Capture the cell that displays the provided text and extract its (x, y) central coordinate. 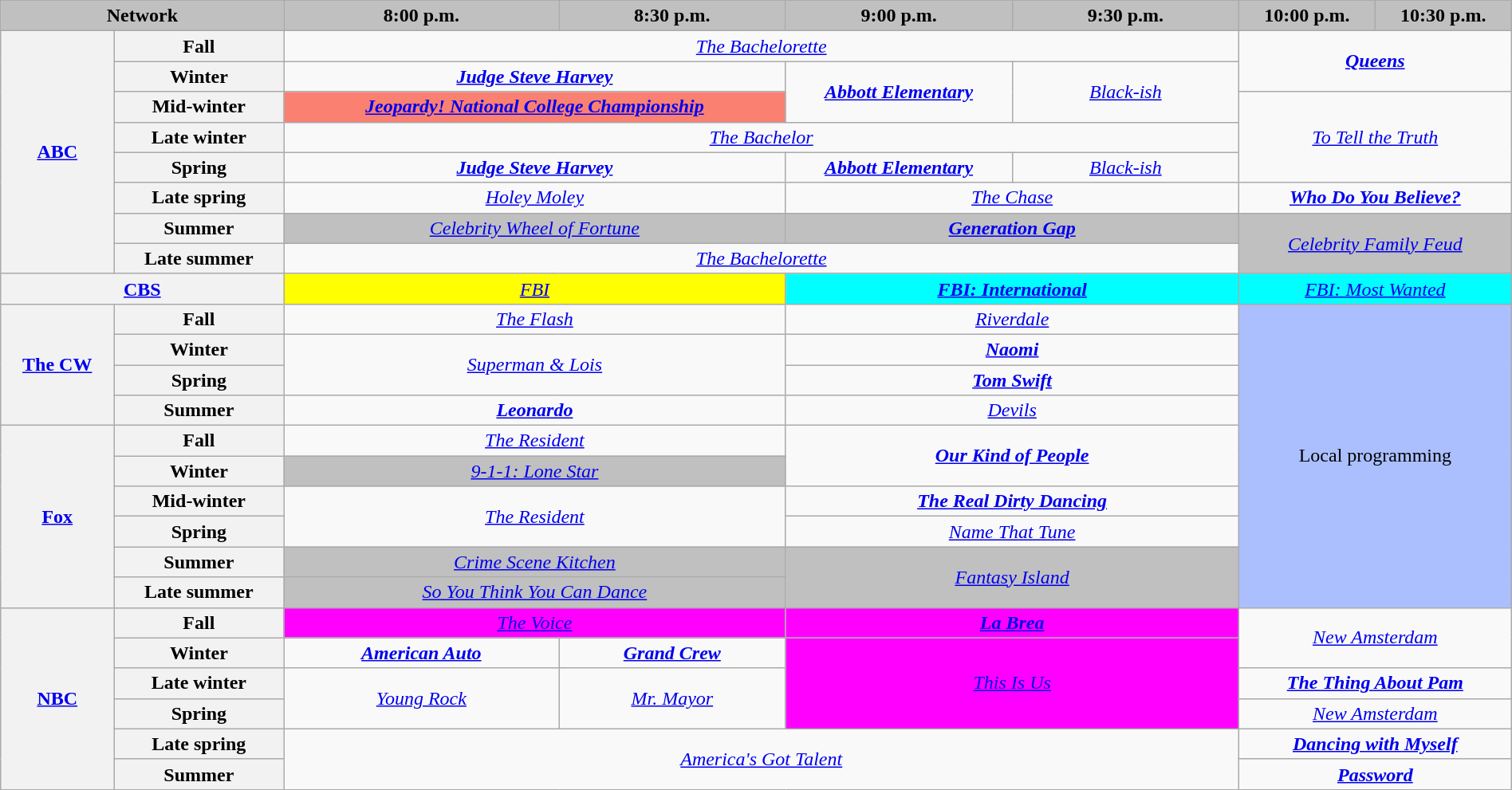
Generation Gap (1013, 228)
The Thing About Pam (1375, 683)
FBI (534, 289)
Superman & Lois (534, 364)
Riverdale (1013, 319)
Name That Tune (1013, 532)
Mr. Mayor (672, 698)
8:30 p.m. (672, 16)
America's Got Talent (761, 759)
American Auto (421, 653)
La Brea (1013, 623)
9:30 p.m. (1125, 16)
Celebrity Family Feud (1375, 243)
Password (1375, 774)
Who Do You Believe? (1375, 198)
Young Rock (421, 698)
The Real Dirty Dancing (1013, 501)
This Is Us (1013, 683)
Jeopardy! National College Championship (534, 107)
Network (142, 16)
10:00 p.m. (1306, 16)
The Bachelor (761, 137)
The Flash (534, 319)
Fantasy Island (1013, 577)
Queens (1375, 61)
Devils (1013, 411)
Dancing with Myself (1375, 744)
ABC (57, 152)
So You Think You Can Dance (534, 592)
9-1-1: Lone Star (534, 471)
NBC (57, 698)
FBI: Most Wanted (1375, 289)
The Chase (1013, 198)
Crime Scene Kitchen (534, 562)
Leonardo (534, 411)
10:30 p.m. (1443, 16)
To Tell the Truth (1375, 137)
The CW (57, 364)
Holey Moley (534, 198)
Fox (57, 517)
CBS (142, 289)
Local programming (1375, 456)
Celebrity Wheel of Fortune (534, 228)
9:00 p.m. (899, 16)
FBI: International (1013, 289)
Grand Crew (672, 653)
The Voice (534, 623)
Naomi (1013, 349)
Tom Swift (1013, 380)
Our Kind of People (1013, 456)
8:00 p.m. (421, 16)
